Locate the cell with the specified text and output its [x, y] center coordinate. 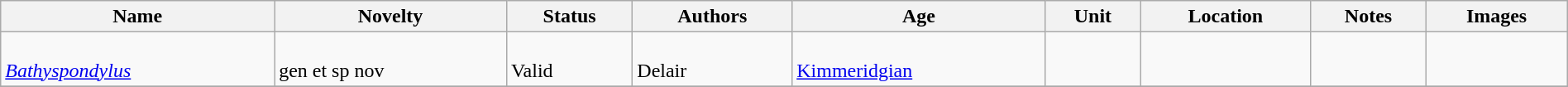
Images [1497, 17]
gen et sp nov [390, 60]
Novelty [390, 17]
Bathyspondylus [137, 60]
Authors [713, 17]
Status [569, 17]
Name [137, 17]
Location [1226, 17]
Age [919, 17]
Delair [713, 60]
Kimmeridgian [919, 60]
Notes [1368, 17]
Valid [569, 60]
Unit [1092, 17]
